Extract the [X, Y] coordinate from the center of the cell holding the provided text.  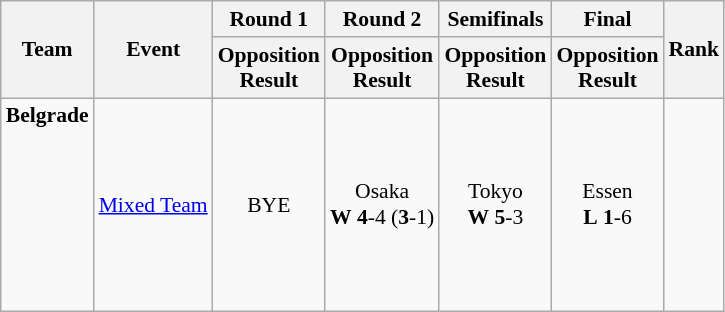
Team [48, 50]
Mixed Team [154, 205]
Event [154, 50]
Rank [694, 50]
Semifinals [495, 19]
Belgrade [48, 205]
Final [607, 19]
Tokyo W 5-3 [495, 205]
Osaka W 4-4 (3-1) [382, 205]
Round 2 [382, 19]
Round 1 [269, 19]
Essen L 1-6 [607, 205]
BYE [269, 205]
